For the text-containing cell, return its midpoint in (x, y) coordinate format. 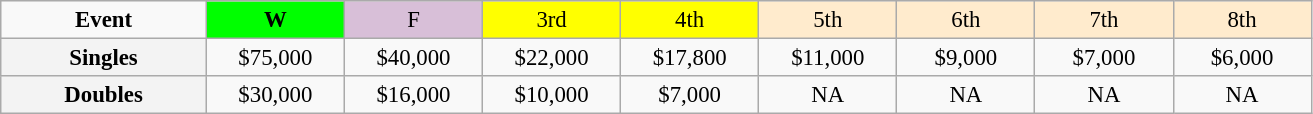
$22,000 (552, 58)
Singles (104, 58)
$30,000 (275, 95)
8th (1242, 20)
5th (828, 20)
$16,000 (413, 95)
$17,800 (690, 58)
6th (966, 20)
$75,000 (275, 58)
4th (690, 20)
7th (1104, 20)
W (275, 20)
3rd (552, 20)
$10,000 (552, 95)
Doubles (104, 95)
$9,000 (966, 58)
$11,000 (828, 58)
F (413, 20)
$40,000 (413, 58)
$6,000 (1242, 58)
Event (104, 20)
